Capture the cell that displays the provided text and extract its [X, Y] central coordinate. 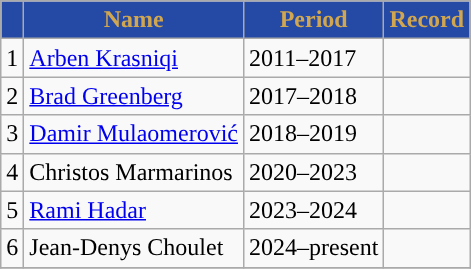
2 [12, 96]
6 [12, 248]
Brad Greenberg [134, 96]
Arben Krasniqi [134, 58]
Name [134, 20]
3 [12, 134]
2024–present [313, 248]
Jean-Denys Choulet [134, 248]
2020–2023 [313, 172]
1 [12, 58]
Damir Mulaomerović [134, 134]
Record [427, 20]
2018–2019 [313, 134]
4 [12, 172]
2017–2018 [313, 96]
Christos Marmarinos [134, 172]
2011–2017 [313, 58]
Period [313, 20]
5 [12, 210]
Rami Hadar [134, 210]
2023–2024 [313, 210]
